Scan for the cell matching the given text and deliver its (X, Y) coordinate at center. 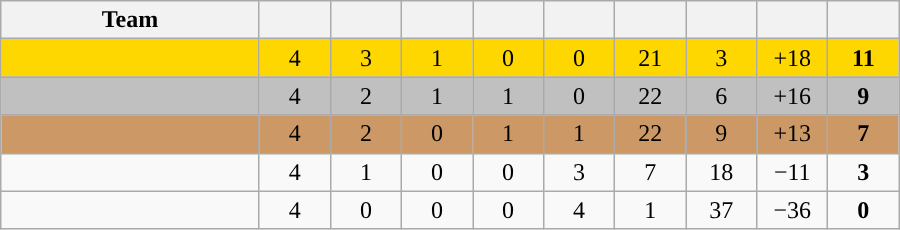
21 (650, 58)
+16 (792, 96)
37 (722, 210)
18 (722, 172)
11 (864, 58)
+13 (792, 134)
−36 (792, 210)
−11 (792, 172)
Team (130, 20)
+18 (792, 58)
6 (722, 96)
